Output the [x, y] coordinate of the center of the cell containing the given text.  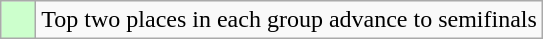
Top two places in each group advance to semifinals [290, 20]
